Capture the cell that displays the provided text and extract its [X, Y] central coordinate. 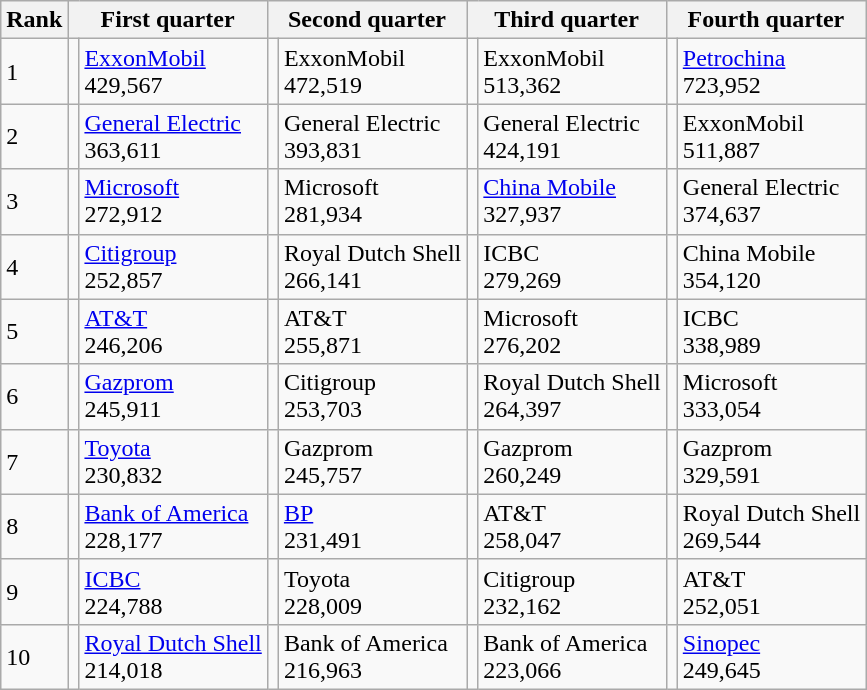
General Electric 363,611 [173, 136]
Toyota 230,832 [173, 462]
ExxonMobil 511,887 [771, 136]
Gazprom 260,249 [572, 462]
Royal Dutch Shell 269,544 [771, 526]
Microsoft 272,912 [173, 202]
Royal Dutch Shell266,141 [372, 266]
General Electric424,191 [572, 136]
Citigroup 253,703 [372, 396]
Petrochina 723,952 [771, 72]
7 [34, 462]
8 [34, 526]
AT&T 246,206 [173, 332]
Second quarter [366, 20]
ICBC 338,989 [771, 332]
Royal Dutch Shell 214,018 [173, 656]
First quarter [168, 20]
China Mobile 327,937 [572, 202]
5 [34, 332]
9 [34, 592]
3 [34, 202]
Gazprom 245,757 [372, 462]
Microsoft 276,202 [572, 332]
2 [34, 136]
General Electric 393,831 [372, 136]
AT&T 255,871 [372, 332]
Bank of America 216,963 [372, 656]
General Electric 374,637 [771, 202]
China Mobile 354,120 [771, 266]
10 [34, 656]
Bank of America 223,066 [572, 656]
Citigroup 252,857 [173, 266]
ICBC 279,269 [572, 266]
Fourth quarter [766, 20]
Toyota 228,009 [372, 592]
ExxonMobil 472,519 [372, 72]
Microsoft 281,934 [372, 202]
Royal Dutch Shell 264,397 [572, 396]
AT&T 258,047 [572, 526]
ExxonMobil 513,362 [572, 72]
Microsoft 333,054 [771, 396]
Sinopec 249,645 [771, 656]
Third quarter [566, 20]
6 [34, 396]
ICBC 224,788 [173, 592]
Rank [34, 20]
4 [34, 266]
1 [34, 72]
Bank of America 228,177 [173, 526]
ExxonMobil 429,567 [173, 72]
Gazprom 245,911 [173, 396]
AT&T 252,051 [771, 592]
Citigroup 232,162 [572, 592]
BP 231,491 [372, 526]
Gazprom 329,591 [771, 462]
